Search for the cell housing the specified text and yield its [x, y] center coordinate. 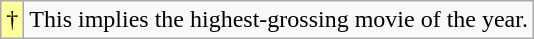
† [12, 20]
This implies the highest-grossing movie of the year. [279, 20]
